From the cell containing the given text, extract its center point as (X, Y) coordinate. 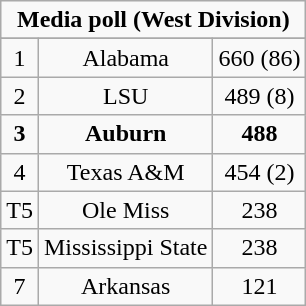
2 (20, 96)
7 (20, 286)
660 (86) (260, 58)
Texas A&M (125, 172)
Auburn (125, 134)
454 (2) (260, 172)
Alabama (125, 58)
Arkansas (125, 286)
488 (260, 134)
3 (20, 134)
Ole Miss (125, 210)
Media poll (West Division) (154, 20)
121 (260, 286)
4 (20, 172)
LSU (125, 96)
1 (20, 58)
Mississippi State (125, 248)
489 (8) (260, 96)
